Capture the cell that displays the provided text and extract its [x, y] central coordinate. 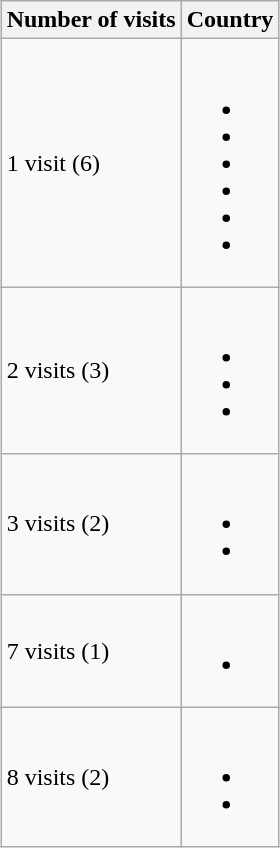
7 visits (1) [91, 650]
2 visits (3) [91, 370]
8 visits (2) [91, 777]
Number of visits [91, 20]
Country [230, 20]
1 visit (6) [91, 163]
3 visits (2) [91, 524]
